Output the (X, Y) coordinate of the center of the cell containing the given text.  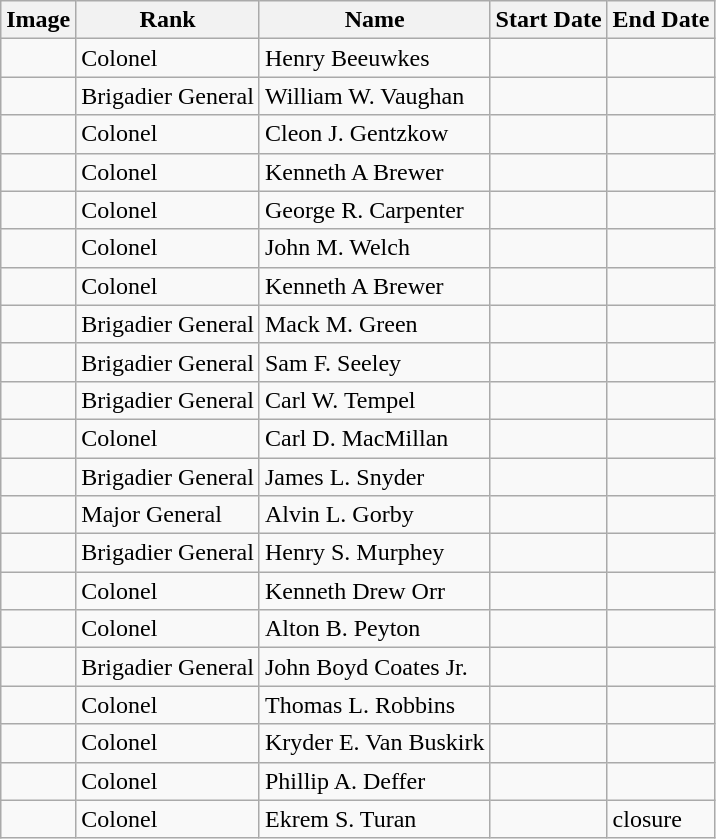
Henry Beeuwkes (374, 58)
James L. Snyder (374, 477)
Start Date (548, 20)
Kenneth Drew Orr (374, 591)
Thomas L. Robbins (374, 705)
Alton B. Peyton (374, 629)
Image (38, 20)
George R. Carpenter (374, 210)
Phillip A. Deffer (374, 781)
Sam F. Seeley (374, 362)
John Boyd Coates Jr. (374, 667)
Ekrem S. Turan (374, 819)
John M. Welch (374, 248)
Mack M. Green (374, 324)
End Date (661, 20)
Alvin L. Gorby (374, 515)
Rank (168, 20)
closure (661, 819)
William W. Vaughan (374, 96)
Carl D. MacMillan (374, 438)
Henry S. Murphey (374, 553)
Cleon J. Gentzkow (374, 134)
Kryder E. Van Buskirk (374, 743)
Major General (168, 515)
Name (374, 20)
Carl W. Tempel (374, 400)
